Determine the (X, Y) coordinate at the center of the cell enclosing the given text.  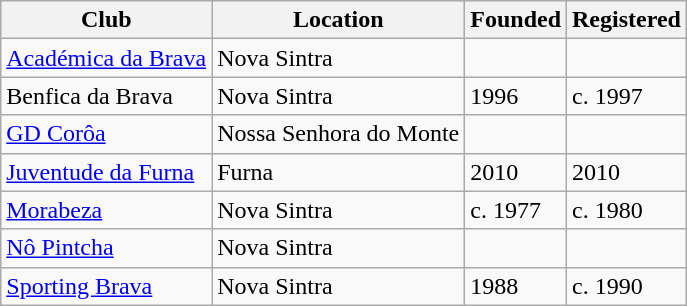
Registered (627, 20)
Morabeza (106, 210)
Nô Pintcha (106, 248)
1988 (516, 286)
c. 1980 (627, 210)
c. 1990 (627, 286)
1996 (516, 96)
c. 1977 (516, 210)
Académica da Brava (106, 58)
GD Corôa (106, 134)
Benfica da Brava (106, 96)
Club (106, 20)
Founded (516, 20)
Juventude da Furna (106, 172)
c. 1997 (627, 96)
Furna (338, 172)
Nossa Senhora do Monte (338, 134)
Location (338, 20)
Sporting Brava (106, 286)
